Scan for the cell matching the given text and deliver its (X, Y) coordinate at center. 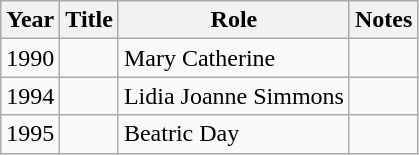
Role (234, 20)
Notes (383, 20)
Lidia Joanne Simmons (234, 96)
Mary Catherine (234, 58)
Beatric Day (234, 134)
1990 (30, 58)
Year (30, 20)
1994 (30, 96)
Title (90, 20)
1995 (30, 134)
